Locate the cell with the specified text and output its [x, y] center coordinate. 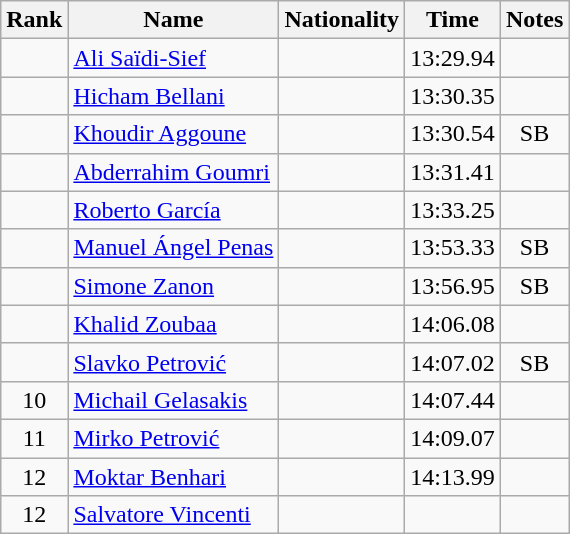
Notes [534, 20]
14:07.02 [453, 362]
Mirko Petrović [174, 438]
Hicham Bellani [174, 96]
Abderrahim Goumri [174, 172]
Khoudir Aggoune [174, 134]
Ali Saïdi-Sief [174, 58]
13:53.33 [453, 248]
Slavko Petrović [174, 362]
13:33.25 [453, 210]
14:07.44 [453, 400]
13:29.94 [453, 58]
Name [174, 20]
Nationality [342, 20]
Simone Zanon [174, 286]
13:56.95 [453, 286]
13:30.54 [453, 134]
Time [453, 20]
11 [34, 438]
Moktar Benhari [174, 477]
14:09.07 [453, 438]
Michail Gelasakis [174, 400]
Rank [34, 20]
13:31.41 [453, 172]
Roberto García [174, 210]
10 [34, 400]
Khalid Zoubaa [174, 324]
Salvatore Vincenti [174, 515]
14:13.99 [453, 477]
Manuel Ángel Penas [174, 248]
13:30.35 [453, 96]
14:06.08 [453, 324]
